Provide the (X, Y) coordinate of the cell's center where the given text is located.  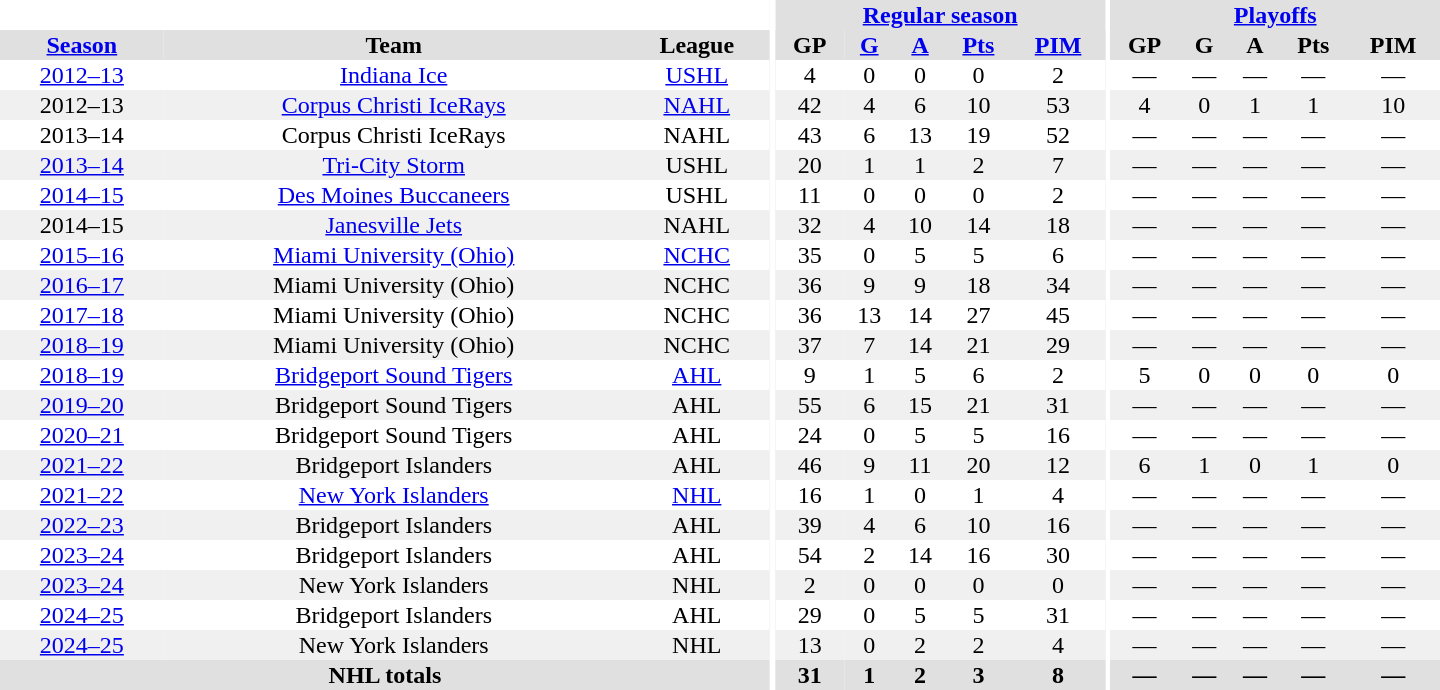
2020–21 (82, 435)
39 (809, 525)
2016–17 (82, 285)
NHL totals (385, 675)
24 (809, 435)
2022–23 (82, 525)
Tri-City Storm (394, 165)
46 (809, 465)
Janesville Jets (394, 225)
43 (809, 135)
12 (1058, 465)
15 (920, 405)
Des Moines Buccaneers (394, 195)
2015–16 (82, 255)
Indiana Ice (394, 75)
League (697, 45)
53 (1058, 105)
55 (809, 405)
52 (1058, 135)
37 (809, 345)
35 (809, 255)
2017–18 (82, 315)
Regular season (940, 15)
8 (1058, 675)
Season (82, 45)
34 (1058, 285)
54 (809, 555)
30 (1058, 555)
45 (1058, 315)
42 (809, 105)
Playoffs (1275, 15)
19 (978, 135)
3 (978, 675)
Team (394, 45)
2019–20 (82, 405)
32 (809, 225)
27 (978, 315)
